Detect which cell encompasses the target text, then output its [X, Y] center coordinate. 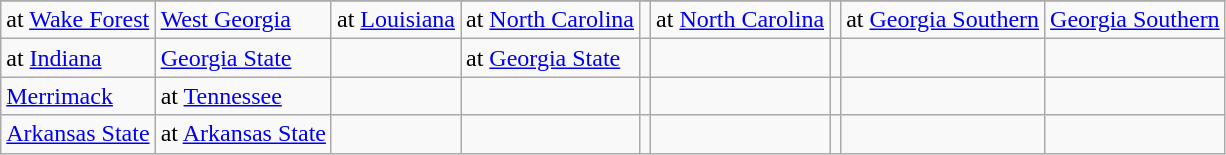
Merrimack [78, 96]
at Georgia State [550, 58]
Georgia Southern [1136, 20]
at Wake Forest [78, 20]
at Indiana [78, 58]
Arkansas State [78, 134]
Georgia State [243, 58]
West Georgia [243, 20]
at Arkansas State [243, 134]
at Louisiana [396, 20]
at Georgia Southern [943, 20]
at Tennessee [243, 96]
